Return [x, y] of the center of cell containing provided text 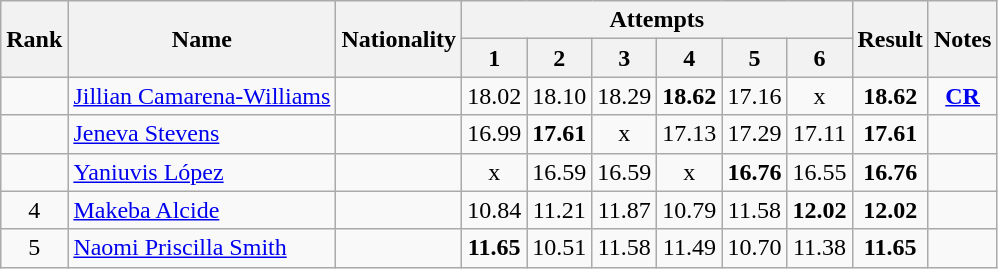
18.02 [494, 96]
Naomi Priscilla Smith [202, 248]
6 [820, 58]
16.55 [820, 172]
Notes [962, 39]
18.29 [624, 96]
3 [624, 58]
1 [494, 58]
Nationality [399, 39]
17.11 [820, 134]
11.38 [820, 248]
18.10 [560, 96]
10.79 [690, 210]
10.51 [560, 248]
11.87 [624, 210]
11.49 [690, 248]
Name [202, 39]
Makeba Alcide [202, 210]
16.99 [494, 134]
Result [890, 39]
Jeneva Stevens [202, 134]
17.13 [690, 134]
Yaniuvis López [202, 172]
10.70 [754, 248]
CR [962, 96]
2 [560, 58]
10.84 [494, 210]
17.29 [754, 134]
Rank [34, 39]
17.16 [754, 96]
Jillian Camarena-Williams [202, 96]
11.21 [560, 210]
Attempts [657, 20]
